Provide the [x, y] coordinate of the cell's center where the given text is located.  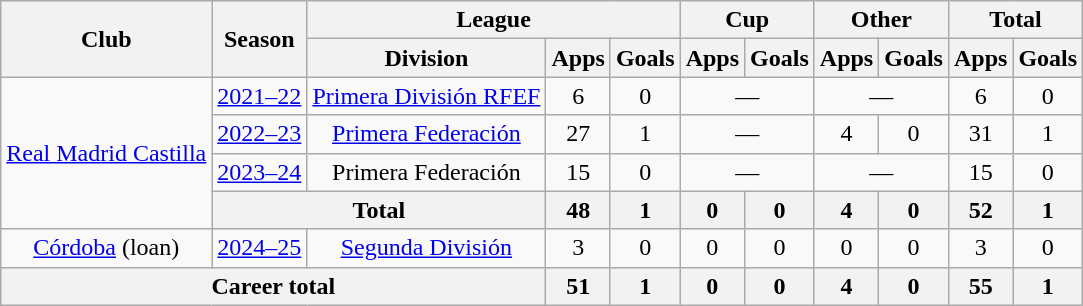
52 [980, 210]
48 [578, 210]
55 [980, 286]
Division [426, 58]
2024–25 [260, 248]
Club [106, 39]
2021–22 [260, 96]
Real Madrid Castilla [106, 153]
League [494, 20]
Segunda División [426, 248]
Córdoba (loan) [106, 248]
Season [260, 39]
Other [881, 20]
31 [980, 134]
Primera División RFEF [426, 96]
2022–23 [260, 134]
Cup [747, 20]
Career total [274, 286]
51 [578, 286]
27 [578, 134]
2023–24 [260, 172]
